For the text-containing cell, return its midpoint in [x, y] coordinate format. 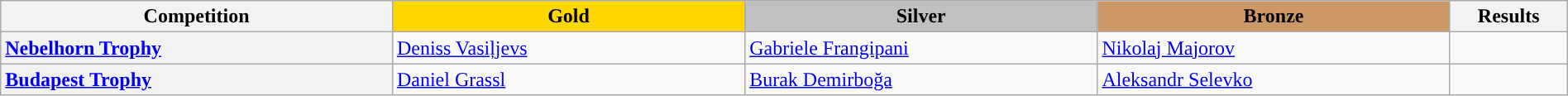
Aleksandr Selevko [1274, 79]
Results [1508, 17]
Burak Demirboğa [921, 79]
Nikolaj Majorov [1274, 48]
Bronze [1274, 17]
Gabriele Frangipani [921, 48]
Budapest Trophy [197, 79]
Nebelhorn Trophy [197, 48]
Gold [568, 17]
Competition [197, 17]
Silver [921, 17]
Deniss Vasiļjevs [568, 48]
Daniel Grassl [568, 79]
